Return (X, Y) of the center of cell containing provided text 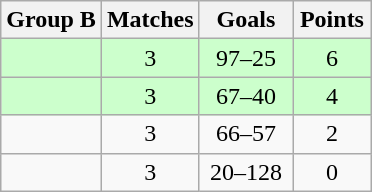
0 (332, 172)
Goals (246, 20)
Group B (52, 20)
67–40 (246, 96)
4 (332, 96)
Points (332, 20)
6 (332, 58)
Matches (150, 20)
66–57 (246, 134)
97–25 (246, 58)
2 (332, 134)
20–128 (246, 172)
